Extract the [x, y] coordinate from the center of the cell holding the provided text.  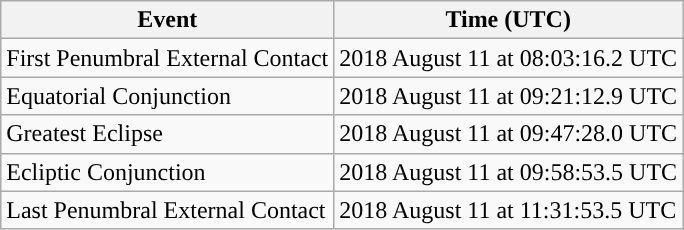
2018 August 11 at 09:21:12.9 UTC [508, 96]
Event [168, 20]
2018 August 11 at 09:47:28.0 UTC [508, 134]
First Penumbral External Contact [168, 58]
Greatest Eclipse [168, 134]
2018 August 11 at 11:31:53.5 UTC [508, 210]
Ecliptic Conjunction [168, 172]
Time (UTC) [508, 20]
Last Penumbral External Contact [168, 210]
2018 August 11 at 09:58:53.5 UTC [508, 172]
2018 August 11 at 08:03:16.2 UTC [508, 58]
Equatorial Conjunction [168, 96]
